Pinpoint the cell where the given text exists, returning its (X, Y) midpoint coordinate. 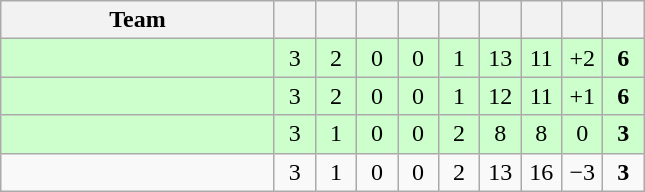
+1 (582, 96)
−3 (582, 172)
Team (138, 20)
12 (500, 96)
+2 (582, 58)
16 (542, 172)
